Find where the given text appears and provide that cell's center as [x, y] coordinate. 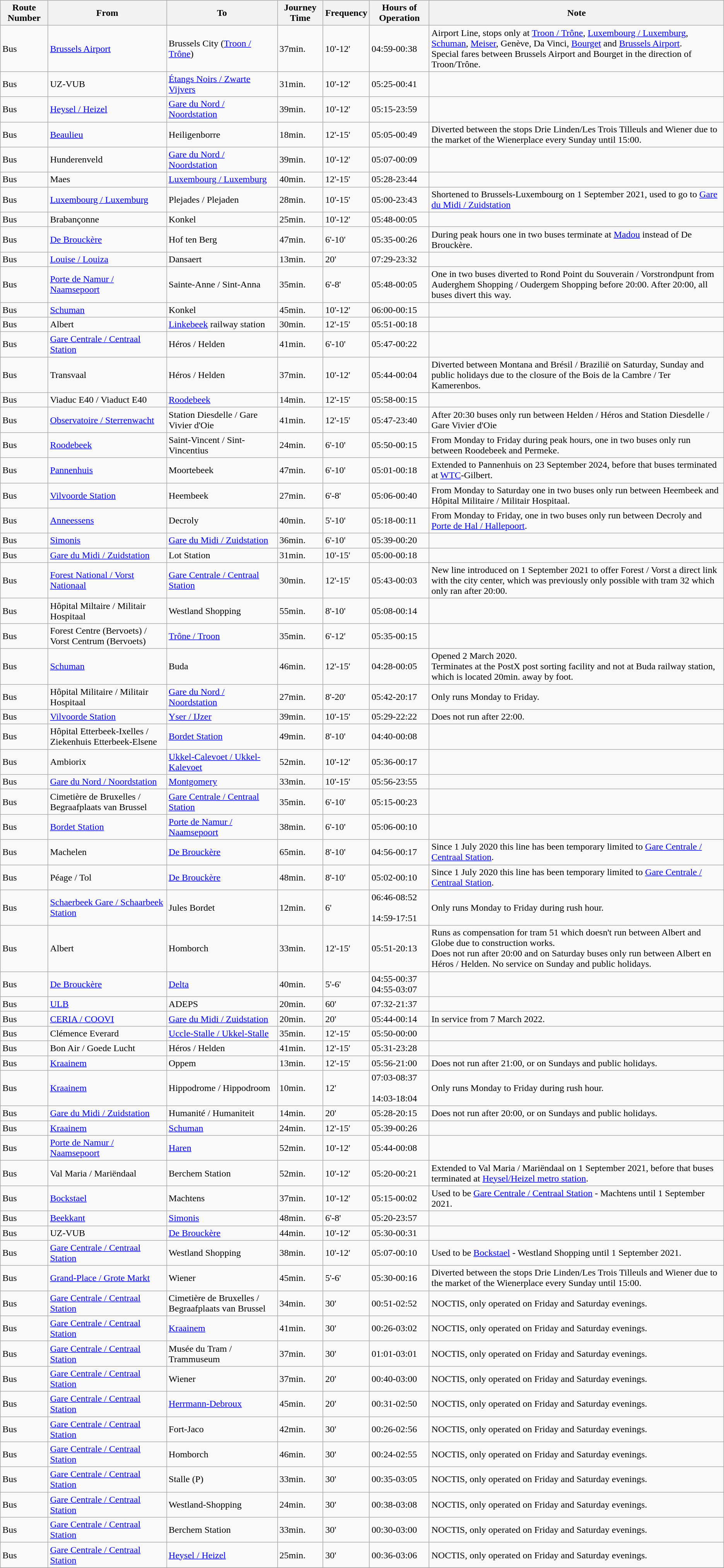
05:31-23:28 [399, 1048]
Bon Air / Goede Lucht [108, 1048]
To [222, 13]
Étangs Noirs / Zwarte Vijvers [222, 84]
05:39-00:26 [399, 1128]
Machtens [222, 1199]
05:44-00:08 [399, 1148]
Bockstael [108, 1199]
04:28-00:05 [399, 666]
ULB [108, 1004]
Hof ten Berg [222, 239]
18min. [300, 135]
05:08-00:14 [399, 610]
05:01-00:18 [399, 470]
Extended to Pannenhuis on 23 September 2024, before that buses terminated at WTC-Gilbert. [576, 470]
5'-10' [346, 521]
Transvaal [108, 375]
00:24-02:55 [399, 1455]
Machelen [108, 852]
00:35-03:05 [399, 1479]
05:47-23:40 [399, 420]
05:29-22:22 [399, 717]
Plejades / Plejaden [222, 200]
00:31-02:50 [399, 1404]
06:00-00:15 [399, 310]
00:51-02:52 [399, 1303]
36min. [300, 540]
05:05-00:49 [399, 135]
05:15-00:23 [399, 802]
05:56-21:00 [399, 1063]
Jules Bordet [222, 908]
During peak hours one in two buses terminate at Madou instead of De Brouckère. [576, 239]
07:03-08:3714:03-18:04 [399, 1088]
Heembeek [222, 495]
Hunderenveld [108, 159]
04:59-00:38 [399, 49]
05:36-00:17 [399, 762]
Viaduc E40 / Viaduct E40 [108, 400]
Louise / Louiza [108, 259]
Opened 2 March 2020.Terminates at the PostX post sorting facility and not at Buda railway station, which is located 20min. away by foot. [576, 666]
05:00-00:18 [399, 555]
05:06-00:10 [399, 827]
Brussels City (Troon / Trône) [222, 49]
05:07-00:09 [399, 159]
Heiligenborre [222, 135]
Station Diesdelle / Gare Vivier d'Oie [222, 420]
05:30-00:31 [399, 1233]
Does not run after 21:00, or on Sundays and public holidays. [576, 1063]
05:15-00:02 [399, 1199]
Does not run after 20:00, or on Sundays and public holidays. [576, 1113]
12' [346, 1088]
05:20-23:57 [399, 1218]
Péage / Tol [108, 877]
05:44-00:04 [399, 375]
Fort-Jaco [222, 1429]
01:01-03:01 [399, 1353]
55min. [300, 610]
Montgomery [222, 782]
65min. [300, 852]
Musée du Tram / Trammuseum [222, 1353]
Humanité / Humaniteit [222, 1113]
Hippodrome / Hippodroom [222, 1088]
05:28-23:44 [399, 180]
05:42-20:17 [399, 696]
05:50-00:00 [399, 1033]
Route Number [24, 13]
05:28-20:15 [399, 1113]
05:51-00:18 [399, 325]
After 20:30 buses only run between Helden / Héros and Station Diesdelle / Gare Vivier d'Oie [576, 420]
Delta [222, 984]
Hôpital Etterbeek-Ixelles / Ziekenhuis Etterbeek-Elsene [108, 737]
Herrmann-Debroux [222, 1404]
Buda [222, 666]
05:35-00:15 [399, 636]
05:02-00:10 [399, 877]
Used to be Gare Centrale / Centraal Station - Machtens until 1 September 2021. [576, 1199]
05:39-00:20 [399, 540]
04:40-00:08 [399, 737]
Brussels Airport [108, 49]
Val Maria / Mariëndaal [108, 1173]
28min. [300, 200]
00:30-03:00 [399, 1530]
05:43-00:03 [399, 580]
05:58-00:15 [399, 400]
ADEPS [222, 1004]
10min. [300, 1088]
Shortened to Brussels-Luxembourg on 1 September 2021, used to go to Gare du Midi / Zuidstation [576, 200]
05:15-23:59 [399, 109]
05:44-00:14 [399, 1019]
Saint-Vincent / Sint-Vincentius [222, 445]
6' [346, 908]
00:38-03:08 [399, 1505]
Does not run after 22:00. [576, 717]
Only runs Monday to Friday. [576, 696]
Forest Centre (Bervoets) / Vorst Centrum (Bervoets) [108, 636]
05:18-00:11 [399, 521]
05:51-20:13 [399, 949]
Frequency [346, 13]
04:55-00:3704:55-03:07 [399, 984]
Schaerbeek Gare / Schaarbeek Station [108, 908]
Trône / Troon [222, 636]
Clémence Everard [108, 1033]
Dansaert [222, 259]
Forest National / Vorst Nationaal [108, 580]
05:35-00:26 [399, 239]
From Monday to Saturday one in two buses only run between Heembeek and Hôpital Militaire / Militair Hospitaal. [576, 495]
Extended to Val Maria / Mariëndaal on 1 September 2021, before that buses terminated at Heysel/Heizel metro station. [576, 1173]
05:20-00:21 [399, 1173]
Hôpital Miltaire / Militair Hospitaal [108, 610]
05:47-00:22 [399, 344]
Haren [222, 1148]
Ukkel-Calevoet / Ukkel-Kalevoet [222, 762]
05:00-23:43 [399, 200]
Pannenhuis [108, 470]
From Monday to Friday, one in two buses only run between Decroly and Porte de Hal / Hallepoort. [576, 521]
Grand-Place / Grote Markt [108, 1278]
Diverted between Montana and Brésil / Brazilië on Saturday, Sunday and public holidays due to the closure of the Bois de la Cambre / Ter Kamerenbos. [576, 375]
00:26-03:02 [399, 1329]
12min. [300, 908]
Note [576, 13]
Stalle (P) [222, 1479]
From [108, 13]
05:30-00:16 [399, 1278]
6'-12' [346, 636]
Anneessens [108, 521]
Decroly [222, 521]
8'-20' [346, 696]
Linkebeek railway station [222, 325]
Uccle-Stalle / Ukkel-Stalle [222, 1033]
60' [346, 1004]
05:56-23:55 [399, 782]
07:29-23:32 [399, 259]
06:46-08:5214:59-17:51 [399, 908]
Beaulieu [108, 135]
Ambiorix [108, 762]
Sainte-Anne / Sint-Anna [222, 284]
Journey Time [300, 13]
Brabançonne [108, 219]
Maes [108, 180]
Hôpital Militaire / Militair Hospitaal [108, 696]
49min. [300, 737]
From Monday to Friday during peak hours, one in two buses only run between Roodebeek and Permeke. [576, 445]
Yser / IJzer [222, 717]
05:25-00:41 [399, 84]
Hours of Operation [399, 13]
00:40-03:00 [399, 1379]
Used to be Bockstael - Westland Shopping until 1 September 2021. [576, 1253]
Oppem [222, 1063]
Westland-Shopping [222, 1505]
Moortebeek [222, 470]
Lot Station [222, 555]
05:50-00:15 [399, 445]
34min. [300, 1303]
00:36-03:06 [399, 1555]
00:26-02:56 [399, 1429]
Observatoire / Sterrenwacht [108, 420]
07:32-21:37 [399, 1004]
04:56-00:17 [399, 852]
42min. [300, 1429]
In service from 7 March 2022. [576, 1019]
CERIA / COOVI [108, 1019]
05:06-00:40 [399, 495]
44min. [300, 1233]
Beekkant [108, 1218]
05:07-00:10 [399, 1253]
